Return [x, y] of the center of cell containing provided text 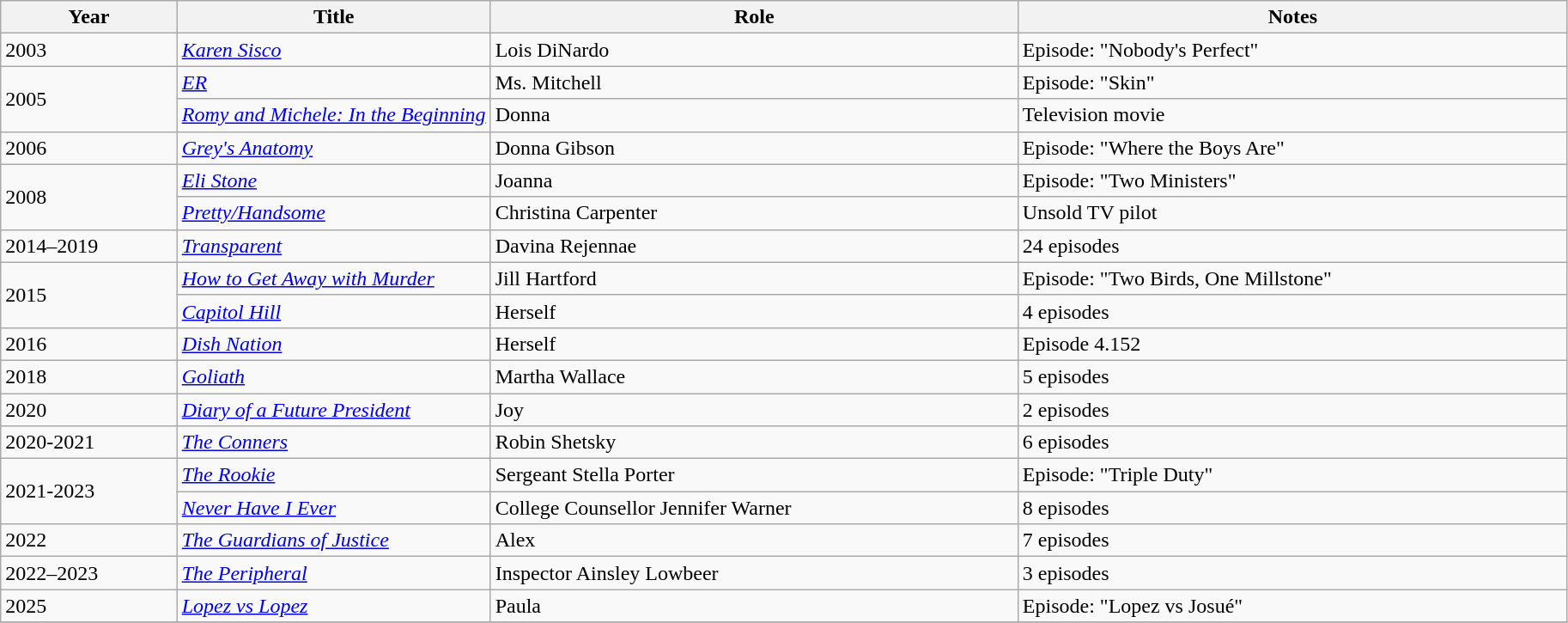
2021-2023 [89, 492]
Goliath [333, 376]
Episode: "Two Birds, One Millstone" [1292, 278]
2022–2023 [89, 573]
College Counsellor Jennifer Warner [754, 508]
2016 [89, 344]
The Conners [333, 443]
2018 [89, 376]
Jill Hartford [754, 278]
The Rookie [333, 475]
Notes [1292, 17]
2020 [89, 410]
2022 [89, 541]
Episode: "Skin" [1292, 82]
4 episodes [1292, 311]
Role [754, 17]
Episode: "Triple Duty" [1292, 475]
Eli Stone [333, 180]
Donna Gibson [754, 148]
2008 [89, 197]
ER [333, 82]
Joy [754, 410]
Episode: "Where the Boys Are" [1292, 148]
Pretty/Handsome [333, 213]
Television movie [1292, 115]
Lois DiNardo [754, 50]
Karen Sisco [333, 50]
Never Have I Ever [333, 508]
Diary of a Future President [333, 410]
Episode: "Lopez vs Josué" [1292, 606]
2025 [89, 606]
Donna [754, 115]
2006 [89, 148]
Joanna [754, 180]
Year [89, 17]
2020-2021 [89, 443]
Alex [754, 541]
The Guardians of Justice [333, 541]
Episode 4.152 [1292, 344]
8 episodes [1292, 508]
2015 [89, 295]
6 episodes [1292, 443]
Dish Nation [333, 344]
Transparent [333, 246]
5 episodes [1292, 376]
24 episodes [1292, 246]
2 episodes [1292, 410]
Paula [754, 606]
Lopez vs Lopez [333, 606]
Romy and Michele: In the Beginning [333, 115]
Episode: "Nobody's Perfect" [1292, 50]
2005 [89, 99]
Davina Rejennae [754, 246]
Martha Wallace [754, 376]
Christina Carpenter [754, 213]
Sergeant Stella Porter [754, 475]
Inspector Ainsley Lowbeer [754, 573]
2014–2019 [89, 246]
7 episodes [1292, 541]
How to Get Away with Murder [333, 278]
Capitol Hill [333, 311]
Ms. Mitchell [754, 82]
Unsold TV pilot [1292, 213]
3 episodes [1292, 573]
2003 [89, 50]
Grey's Anatomy [333, 148]
Robin Shetsky [754, 443]
The Peripheral [333, 573]
Episode: "Two Ministers" [1292, 180]
Title [333, 17]
